Detect which cell encompasses the target text, then output its (X, Y) center coordinate. 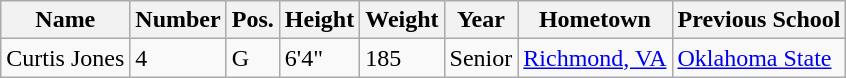
Pos. (252, 20)
Previous School (759, 20)
6'4" (319, 58)
4 (178, 58)
Oklahoma State (759, 58)
Hometown (595, 20)
Name (66, 20)
Curtis Jones (66, 58)
G (252, 58)
Weight (402, 20)
185 (402, 58)
Richmond, VA (595, 58)
Number (178, 20)
Height (319, 20)
Year (481, 20)
Senior (481, 58)
